Return the (x, y) coordinate for the center point of the cell that contains the specified text.  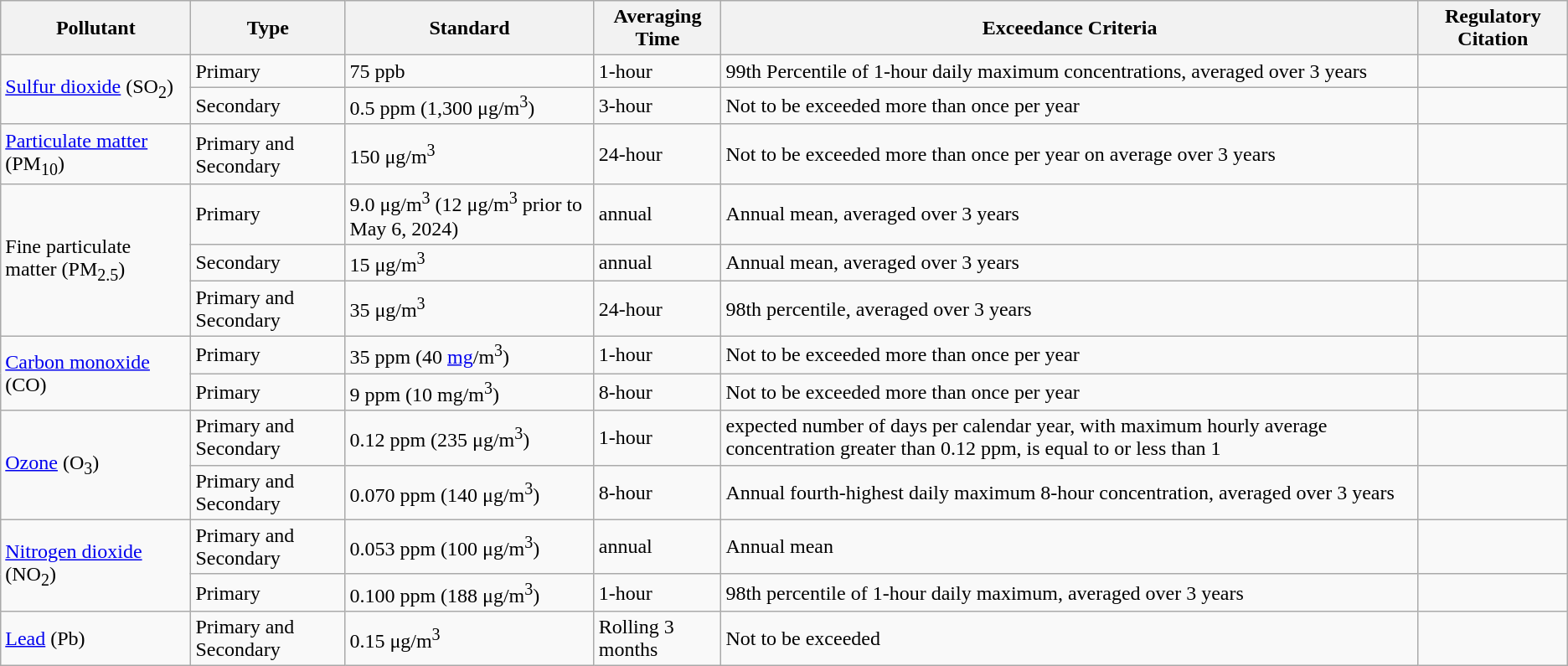
0.15 μg/m3 (469, 638)
Fine particulate matter (PM2.5) (95, 260)
150 μg/m3 (469, 154)
75 ppb (469, 71)
Lead (Pb) (95, 638)
Type (268, 28)
Regulatory Citation (1493, 28)
Not to be exceeded (1070, 638)
Exceedance Criteria (1070, 28)
Ozone (O3) (95, 465)
Not to be exceeded more than once per year on average over 3 years (1070, 154)
98th percentile, averaged over 3 years (1070, 308)
15 μg/m3 (469, 263)
Nitrogen dioxide (NO2) (95, 565)
0.12 ppm (235 μg/m3) (469, 437)
Carbon monoxide (CO) (95, 374)
Annual mean (1070, 546)
0.070 ppm (140 μg/m3) (469, 493)
98th percentile of 1-hour daily maximum, averaged over 3 years (1070, 593)
expected number of days per calendar year, with maximum hourly average concentration greater than 0.12 ppm, is equal to or less than 1 (1070, 437)
Annual fourth-highest daily maximum 8-hour concentration, averaged over 3 years (1070, 493)
3-hour (658, 106)
Pollutant (95, 28)
Rolling 3 months (658, 638)
35 ppm (40 mg/m3) (469, 355)
Sulfur dioxide (SO2) (95, 90)
99th Percentile of 1-hour daily maximum concentrations, averaged over 3 years (1070, 71)
9 ppm (10 mg/m3) (469, 392)
9.0 μg/m3 (12 μg/m3 prior to May 6, 2024) (469, 214)
Standard (469, 28)
Averaging Time (658, 28)
0.053 ppm (100 μg/m3) (469, 546)
35 μg/m3 (469, 308)
0.100 ppm (188 μg/m3) (469, 593)
0.5 ppm (1,300 μg/m3) (469, 106)
Particulate matter (PM10) (95, 154)
